Extract the (X, Y) coordinate from the center of the cell holding the provided text.  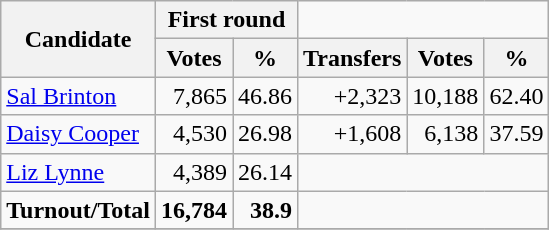
62.40 (516, 96)
Daisy Cooper (78, 134)
Sal Brinton (78, 96)
38.9 (264, 210)
6,138 (446, 134)
10,188 (446, 96)
37.59 (516, 134)
46.86 (264, 96)
+1,608 (352, 134)
Turnout/Total (78, 210)
4,530 (194, 134)
First round (226, 20)
Candidate (78, 39)
26.14 (264, 172)
4,389 (194, 172)
26.98 (264, 134)
7,865 (194, 96)
16,784 (194, 210)
+2,323 (352, 96)
Transfers (352, 58)
Liz Lynne (78, 172)
